Locate the cell with the specified text and output its [X, Y] center coordinate. 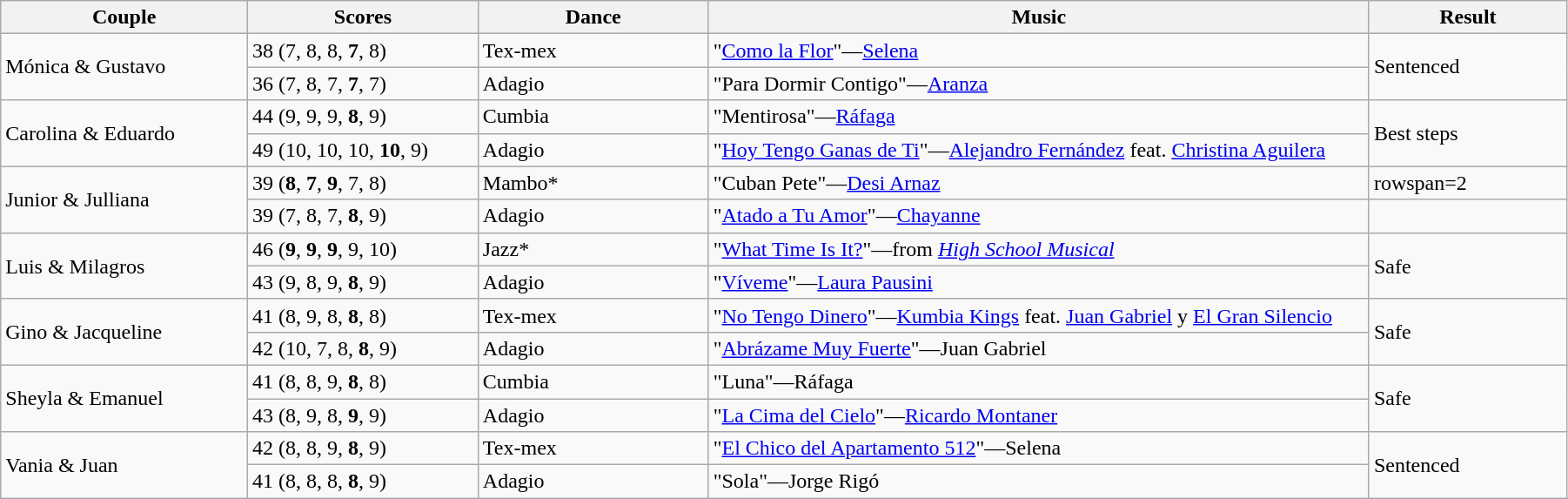
"La Cima del Cielo"—Ricardo Montaner [1039, 415]
44 (9, 9, 9, 8, 9) [364, 117]
Jazz* [593, 249]
Luis & Milagros [124, 266]
"No Tengo Dinero"—Kumbia Kings feat. Juan Gabriel y El Gran Silencio [1039, 315]
Gino & Jacqueline [124, 332]
36 (7, 8, 7, 7, 7) [364, 84]
38 (7, 8, 8, 7, 8) [364, 51]
rowspan=2 [1467, 183]
"Mentirosa"—Ráfaga [1039, 117]
"Para Dormir Contigo"—Aranza [1039, 84]
41 (8, 8, 9, 8, 8) [364, 381]
Mambo* [593, 183]
39 (7, 8, 7, 8, 9) [364, 216]
43 (8, 9, 8, 9, 9) [364, 415]
"Víveme"—Laura Pausini [1039, 282]
42 (10, 7, 8, 8, 9) [364, 348]
Carolina & Eduardo [124, 133]
39 (8, 7, 9, 7, 8) [364, 183]
"Atado a Tu Amor"—Chayanne [1039, 216]
"Sola"—Jorge Rigó [1039, 482]
46 (9, 9, 9, 9, 10) [364, 249]
"Luna"—Ráfaga [1039, 381]
42 (8, 8, 9, 8, 9) [364, 448]
Junior & Julliana [124, 199]
"Cuban Pete"—Desi Arnaz [1039, 183]
Dance [593, 17]
Vania & Juan [124, 465]
49 (10, 10, 10, 10, 9) [364, 150]
Sheyla & Emanuel [124, 398]
Scores [364, 17]
Mónica & Gustavo [124, 67]
Best steps [1467, 133]
43 (9, 8, 9, 8, 9) [364, 282]
"El Chico del Apartamento 512"—Selena [1039, 448]
41 (8, 8, 8, 8, 9) [364, 482]
Music [1039, 17]
"Abrázame Muy Fuerte"—Juan Gabriel [1039, 348]
"Hoy Tengo Ganas de Ti"—Alejandro Fernández feat. Christina Aguilera [1039, 150]
Result [1467, 17]
"What Time Is It?"—from High School Musical [1039, 249]
41 (8, 9, 8, 8, 8) [364, 315]
Couple [124, 17]
"Como la Flor"—Selena [1039, 51]
